Scan for the cell matching the given text and deliver its [X, Y] coordinate at center. 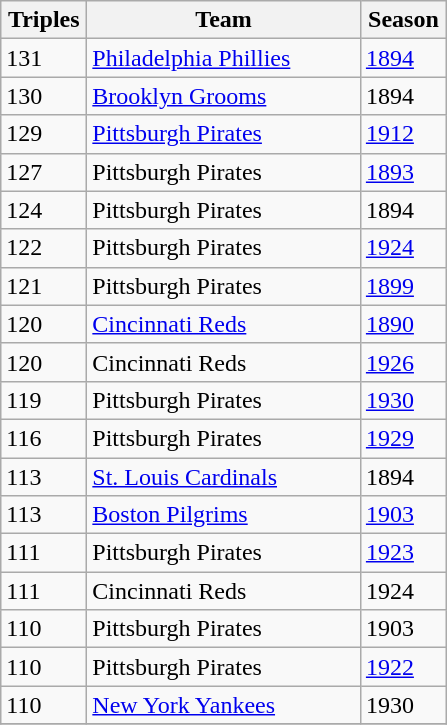
Brooklyn Grooms [224, 96]
New York Yankees [224, 705]
131 [44, 58]
116 [44, 438]
127 [44, 172]
Boston Pilgrims [224, 515]
1926 [403, 362]
122 [44, 248]
Philadelphia Phillies [224, 58]
119 [44, 400]
Triples [44, 20]
Season [403, 20]
1890 [403, 324]
St. Louis Cardinals [224, 477]
124 [44, 210]
1923 [403, 553]
Team [224, 20]
121 [44, 286]
1893 [403, 172]
1922 [403, 667]
129 [44, 134]
1912 [403, 134]
1899 [403, 286]
1929 [403, 438]
130 [44, 96]
